For the text-containing cell, return its midpoint in (x, y) coordinate format. 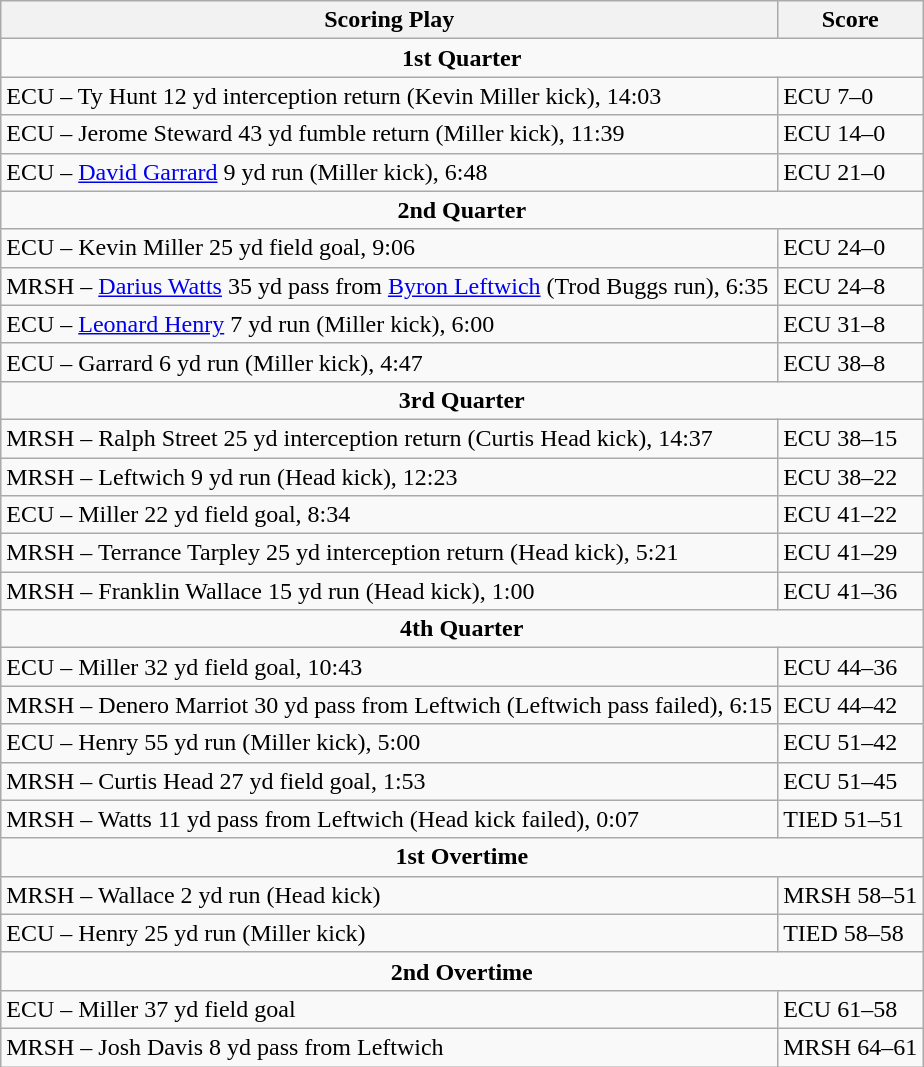
ECU 51–45 (850, 781)
ECU 38–8 (850, 362)
2nd Overtime (462, 971)
ECU – Henry 55 yd run (Miller kick), 5:00 (390, 743)
TIED 51–51 (850, 819)
ECU – Miller 32 yd field goal, 10:43 (390, 667)
ECU 38–22 (850, 477)
ECU – Miller 37 yd field goal (390, 1009)
ECU 21–0 (850, 172)
2nd Quarter (462, 210)
MRSH 64–61 (850, 1047)
ECU 24–0 (850, 248)
ECU 41–36 (850, 591)
ECU 14–0 (850, 134)
MRSH – Leftwich 9 yd run (Head kick), 12:23 (390, 477)
MRSH – Franklin Wallace 15 yd run (Head kick), 1:00 (390, 591)
MRSH – Watts 11 yd pass from Leftwich (Head kick failed), 0:07 (390, 819)
ECU 51–42 (850, 743)
MRSH – Curtis Head 27 yd field goal, 1:53 (390, 781)
MRSH – Ralph Street 25 yd interception return (Curtis Head kick), 14:37 (390, 438)
ECU 41–22 (850, 515)
ECU 44–42 (850, 705)
ECU 61–58 (850, 1009)
ECU 38–15 (850, 438)
MRSH – Josh Davis 8 yd pass from Leftwich (390, 1047)
Scoring Play (390, 20)
3rd Quarter (462, 400)
MRSH 58–51 (850, 895)
ECU – Kevin Miller 25 yd field goal, 9:06 (390, 248)
4th Quarter (462, 629)
ECU – Ty Hunt 12 yd interception return (Kevin Miller kick), 14:03 (390, 96)
ECU – Jerome Steward 43 yd fumble return (Miller kick), 11:39 (390, 134)
ECU – Henry 25 yd run (Miller kick) (390, 933)
ECU 31–8 (850, 324)
ECU 7–0 (850, 96)
MRSH – Terrance Tarpley 25 yd interception return (Head kick), 5:21 (390, 553)
ECU 44–36 (850, 667)
ECU 41–29 (850, 553)
MRSH – Wallace 2 yd run (Head kick) (390, 895)
ECU 24–8 (850, 286)
TIED 58–58 (850, 933)
1st Overtime (462, 857)
MRSH – Darius Watts 35 yd pass from Byron Leftwich (Trod Buggs run), 6:35 (390, 286)
1st Quarter (462, 58)
ECU – David Garrard 9 yd run (Miller kick), 6:48 (390, 172)
Score (850, 20)
ECU – Leonard Henry 7 yd run (Miller kick), 6:00 (390, 324)
ECU – Garrard 6 yd run (Miller kick), 4:47 (390, 362)
MRSH – Denero Marriot 30 yd pass from Leftwich (Leftwich pass failed), 6:15 (390, 705)
ECU – Miller 22 yd field goal, 8:34 (390, 515)
